Locate the cell with the specified text and output its (X, Y) center coordinate. 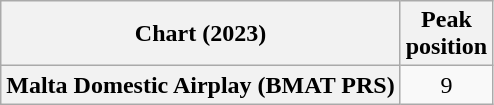
Chart (2023) (200, 34)
Peakposition (446, 34)
9 (446, 85)
Malta Domestic Airplay (BMAT PRS) (200, 85)
